Locate the cell with the specified text and output its (x, y) center coordinate. 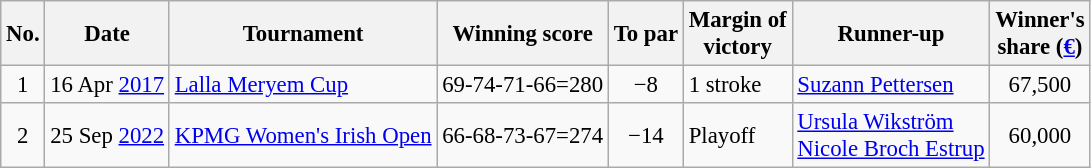
Playoff (738, 136)
To par (646, 34)
1 (23, 85)
Date (107, 34)
25 Sep 2022 (107, 136)
Runner-up (891, 34)
Tournament (302, 34)
69-74-71-66=280 (523, 85)
2 (23, 136)
60,000 (1040, 136)
Margin ofvictory (738, 34)
Winning score (523, 34)
Lalla Meryem Cup (302, 85)
66-68-73-67=274 (523, 136)
Suzann Pettersen (891, 85)
−8 (646, 85)
No. (23, 34)
Winner'sshare (€) (1040, 34)
Ursula Wikström Nicole Broch Estrup (891, 136)
−14 (646, 136)
16 Apr 2017 (107, 85)
67,500 (1040, 85)
1 stroke (738, 85)
KPMG Women's Irish Open (302, 136)
